Scan for the cell matching the given text and deliver its (X, Y) coordinate at center. 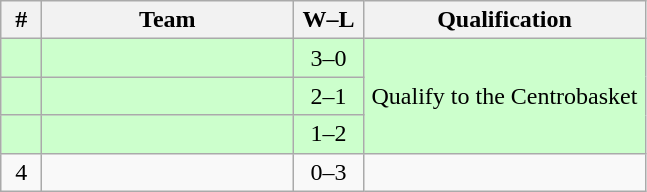
Team (168, 20)
3–0 (328, 58)
W–L (328, 20)
4 (22, 172)
# (22, 20)
0–3 (328, 172)
1–2 (328, 134)
Qualification (504, 20)
Qualify to the Centrobasket (504, 96)
2–1 (328, 96)
